Extract the [x, y] coordinate from the center of the cell holding the provided text.  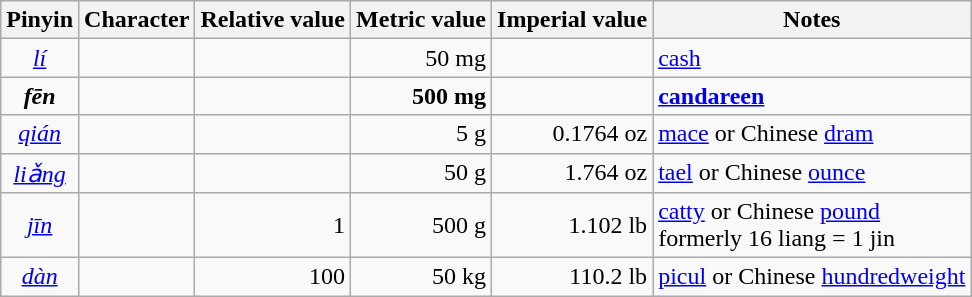
Character [137, 20]
1 [273, 226]
1.764 oz [572, 173]
cash [812, 58]
fēn [40, 96]
qián [40, 134]
110.2 lb [572, 277]
mace or Chinese dram [812, 134]
Imperial value [572, 20]
500 mg [422, 96]
0.1764 oz [572, 134]
dàn [40, 277]
Notes [812, 20]
50 mg [422, 58]
Relative value [273, 20]
100 [273, 277]
lí [40, 58]
50 kg [422, 277]
liǎng [40, 173]
50 g [422, 173]
picul or Chinese hundredweight [812, 277]
Metric value [422, 20]
jīn [40, 226]
Pinyin [40, 20]
5 g [422, 134]
1.102 lb [572, 226]
500 g [422, 226]
candareen [812, 96]
catty or Chinese pound formerly 16 liang = 1 jin [812, 226]
tael or Chinese ounce [812, 173]
